Scan for the cell matching the given text and deliver its (X, Y) coordinate at center. 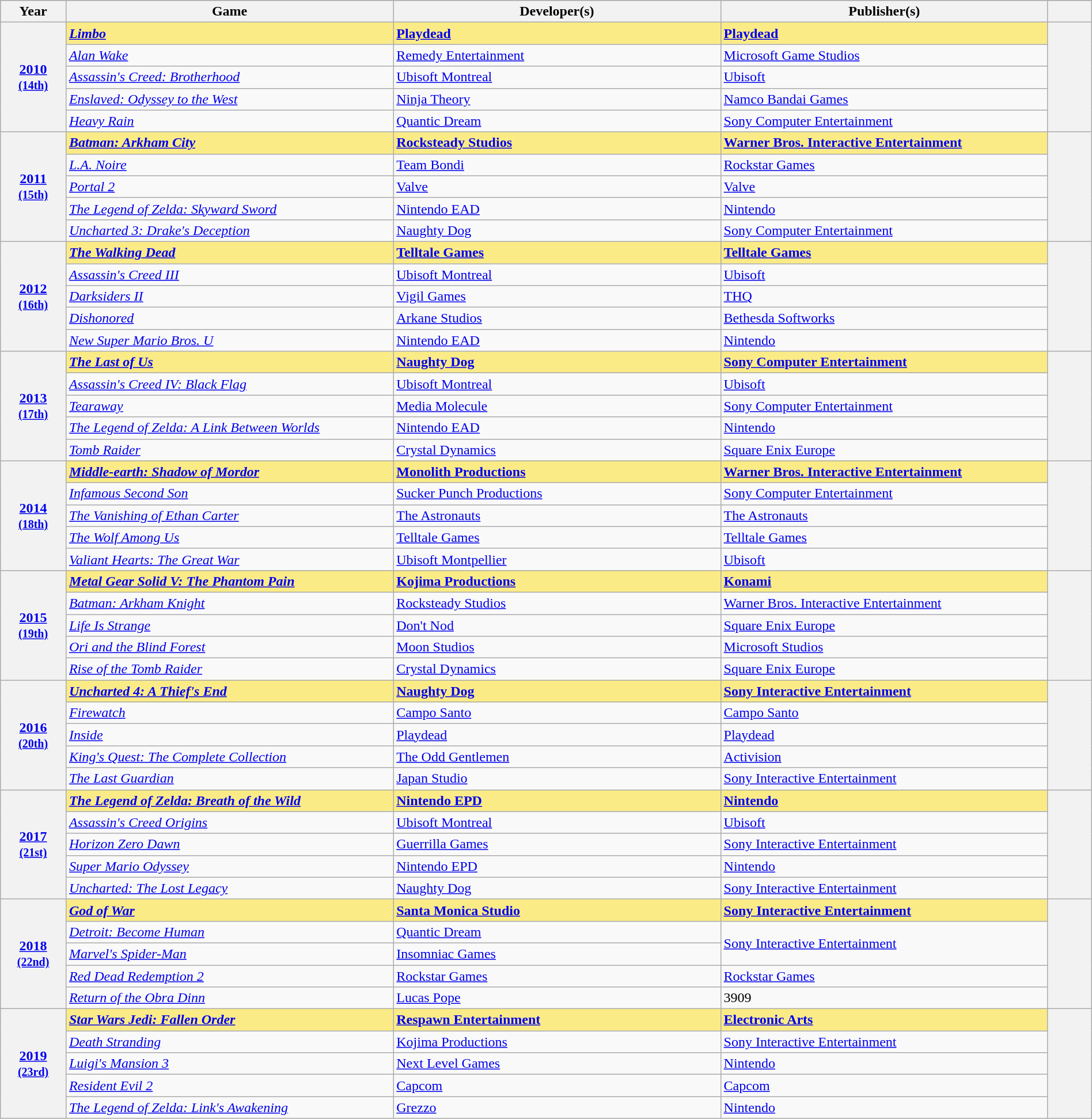
Ninja Theory (557, 99)
Grezzo (557, 1107)
Luigi's Mansion 3 (229, 1064)
Year (33, 12)
Darksiders II (229, 297)
Microsoft Game Studios (884, 55)
Dishonored (229, 318)
2019 (23rd) (33, 1064)
2017 (21st) (33, 844)
Electronic Arts (884, 1020)
Japan Studio (557, 779)
Star Wars Jedi: Fallen Order (229, 1020)
2011 (15th) (33, 187)
2018 (22nd) (33, 954)
Assassin's Creed: Brotherhood (229, 77)
Microsoft Studios (884, 647)
The Walking Dead (229, 252)
Next Level Games (557, 1064)
Batman: Arkham City (229, 143)
Batman: Arkham Knight (229, 603)
God of War (229, 910)
Uncharted 4: A Thief's End (229, 691)
Detroit: Become Human (229, 932)
Alan Wake (229, 55)
Activision (884, 757)
Metal Gear Solid V: The Phantom Pain (229, 581)
Limbo (229, 33)
Enslaved: Odyssey to the West (229, 99)
Sucker Punch Productions (557, 494)
2014 (18th) (33, 515)
Uncharted 3: Drake's Deception (229, 230)
Super Mario Odyssey (229, 866)
Game (229, 12)
Assassin's Creed IV: Black Flag (229, 384)
The Odd Gentlemen (557, 757)
Konami (884, 581)
Death Stranding (229, 1042)
Assassin's Creed Origins (229, 822)
Team Bondi (557, 165)
Media Molecule (557, 406)
2016 (20th) (33, 735)
Tearaway (229, 406)
The Legend of Zelda: Skyward Sword (229, 208)
Developer(s) (557, 12)
L.A. Noire (229, 165)
The Vanishing of Ethan Carter (229, 515)
Publisher(s) (884, 12)
The Wolf Among Us (229, 537)
Horizon Zero Dawn (229, 844)
Rise of the Tomb Raider (229, 669)
New Super Mario Bros. U (229, 340)
Arkane Studios (557, 318)
Don't Nod (557, 625)
Santa Monica Studio (557, 910)
The Last of Us (229, 362)
Firewatch (229, 713)
Portal 2 (229, 187)
Middle-earth: Shadow of Mordor (229, 472)
Return of the Obra Dinn (229, 998)
The Last Guardian (229, 779)
Moon Studios (557, 647)
Heavy Rain (229, 121)
Bethesda Softworks (884, 318)
Assassin's Creed III (229, 275)
Vigil Games (557, 297)
Remedy Entertainment (557, 55)
Ori and the Blind Forest (229, 647)
Uncharted: The Lost Legacy (229, 888)
Inside (229, 735)
Life Is Strange (229, 625)
Resident Evil 2 (229, 1086)
Valiant Hearts: The Great War (229, 559)
Ubisoft Montpellier (557, 559)
Infamous Second Son (229, 494)
King's Quest: The Complete Collection (229, 757)
2015 (19th) (33, 625)
2012 (16th) (33, 296)
Namco Bandai Games (884, 99)
2010 (14th) (33, 77)
THQ (884, 297)
Lucas Pope (557, 998)
2013 (17th) (33, 406)
3909 (884, 998)
The Legend of Zelda: Breath of the Wild (229, 801)
Red Dead Redemption 2 (229, 976)
Guerrilla Games (557, 844)
Tomb Raider (229, 450)
Marvel's Spider-Man (229, 954)
Respawn Entertainment (557, 1020)
Insomniac Games (557, 954)
The Legend of Zelda: A Link Between Worlds (229, 428)
Monolith Productions (557, 472)
The Legend of Zelda: Link's Awakening (229, 1107)
